Search for the cell housing the specified text and yield its (X, Y) center coordinate. 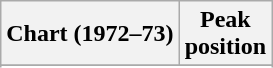
Peakposition (225, 34)
Chart (1972–73) (90, 34)
